Pinpoint the cell where the given text exists, returning its [X, Y] midpoint coordinate. 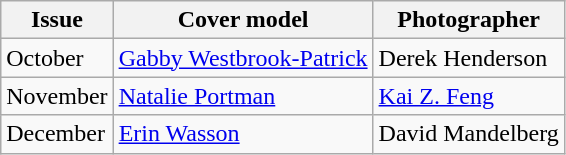
November [57, 96]
Kai Z. Feng [468, 96]
October [57, 58]
Derek Henderson [468, 58]
Photographer [468, 20]
Gabby Westbrook-Patrick [243, 58]
David Mandelberg [468, 134]
Issue [57, 20]
Cover model [243, 20]
December [57, 134]
Erin Wasson [243, 134]
Natalie Portman [243, 96]
